For the text-containing cell, return its midpoint in (x, y) coordinate format. 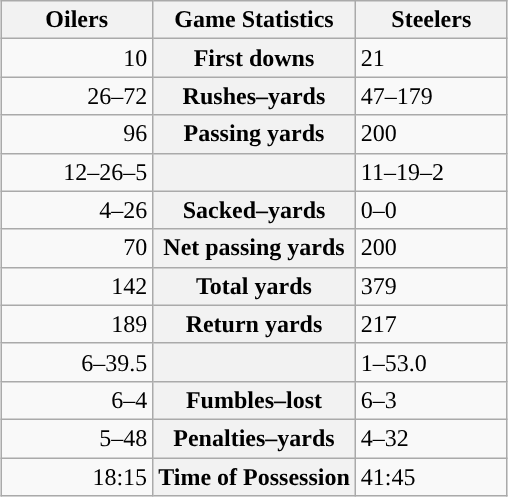
70 (77, 248)
21 (431, 58)
Sacked–yards (254, 210)
Rushes–yards (254, 96)
6–3 (431, 400)
4–32 (431, 438)
Steelers (431, 20)
Time of Possession (254, 477)
10 (77, 58)
6–39.5 (77, 362)
47–179 (431, 96)
Net passing yards (254, 248)
Return yards (254, 324)
12–26–5 (77, 172)
379 (431, 286)
26–72 (77, 96)
Game Statistics (254, 20)
11–19–2 (431, 172)
142 (77, 286)
1–53.0 (431, 362)
189 (77, 324)
Fumbles–lost (254, 400)
Total yards (254, 286)
0–0 (431, 210)
Passing yards (254, 134)
Oilers (77, 20)
First downs (254, 58)
4–26 (77, 210)
41:45 (431, 477)
Penalties–yards (254, 438)
217 (431, 324)
96 (77, 134)
18:15 (77, 477)
5–48 (77, 438)
6–4 (77, 400)
